Pinpoint the cell where the given text exists, returning its [x, y] midpoint coordinate. 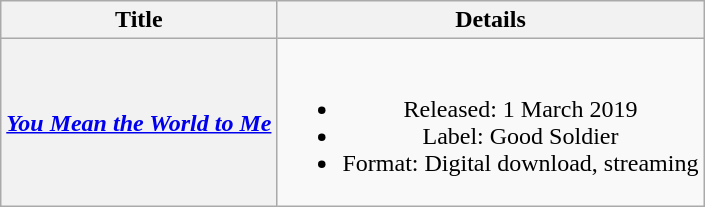
Title [139, 20]
Released: 1 March 2019Label: Good SoldierFormat: Digital download, streaming [490, 122]
Details [490, 20]
You Mean the World to Me [139, 122]
